Return [x, y] of the center of cell containing provided text 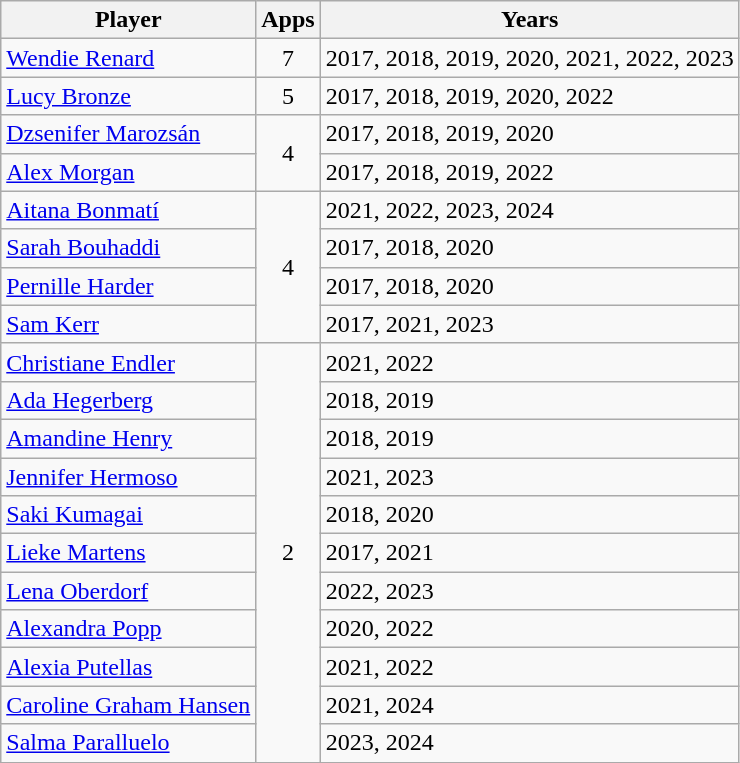
2017, 2021, 2023 [530, 324]
2021, 2022, 2023, 2024 [530, 210]
Lieke Martens [128, 553]
Lena Oberdorf [128, 591]
Wendie Renard [128, 58]
Lucy Bronze [128, 96]
2017, 2021 [530, 553]
Christiane Endler [128, 362]
2018, 2020 [530, 515]
2022, 2023 [530, 591]
Sam Kerr [128, 324]
Player [128, 20]
Sarah Bouhaddi [128, 248]
Alexandra Popp [128, 629]
2017, 2018, 2019, 2020, 2021, 2022, 2023 [530, 58]
2020, 2022 [530, 629]
2 [288, 552]
Saki Kumagai [128, 515]
7 [288, 58]
2023, 2024 [530, 743]
2021, 2024 [530, 705]
2017, 2018, 2019, 2022 [530, 172]
Dzsenifer Marozsán [128, 134]
Years [530, 20]
Caroline Graham Hansen [128, 705]
Alexia Putellas [128, 667]
Salma Paralluelo [128, 743]
5 [288, 96]
Ada Hegerberg [128, 400]
Jennifer Hermoso [128, 477]
Apps [288, 20]
2021, 2023 [530, 477]
Alex Morgan [128, 172]
2017, 2018, 2019, 2020, 2022 [530, 96]
2017, 2018, 2019, 2020 [530, 134]
Amandine Henry [128, 438]
Aitana Bonmatí [128, 210]
Pernille Harder [128, 286]
